Provide the (X, Y) coordinate of the cell's center where the given text is located.  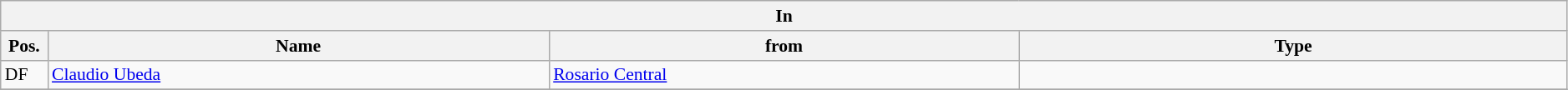
DF (24, 75)
Rosario Central (784, 75)
Type (1293, 46)
from (784, 46)
Pos. (24, 46)
In (784, 16)
Claudio Ubeda (298, 75)
Name (298, 46)
